Determine the [x, y] coordinate at the center of the cell enclosing the given text.  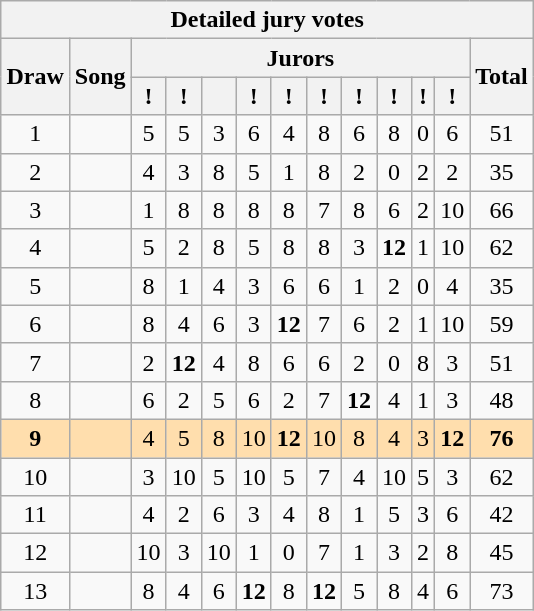
Jurors [300, 58]
48 [502, 400]
59 [502, 324]
76 [502, 438]
9 [35, 438]
45 [502, 553]
Song [100, 77]
66 [502, 210]
Detailed jury votes [267, 20]
Total [502, 77]
11 [35, 515]
Draw [35, 77]
42 [502, 515]
13 [35, 591]
73 [502, 591]
